Return the [X, Y] coordinate for the center point of the cell that contains the specified text.  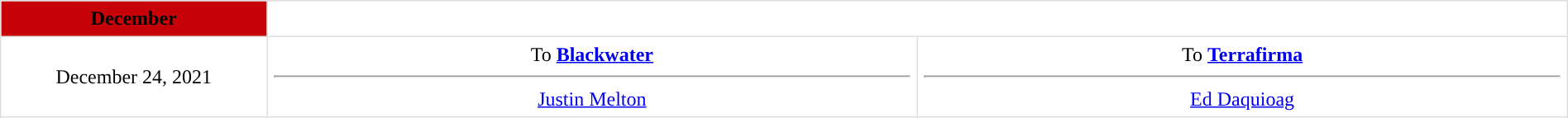
December [134, 19]
December 24, 2021 [134, 77]
To BlackwaterJustin Melton [592, 77]
To TerrafirmaEd Daquioag [1242, 77]
